Capture the cell that displays the provided text and extract its [X, Y] central coordinate. 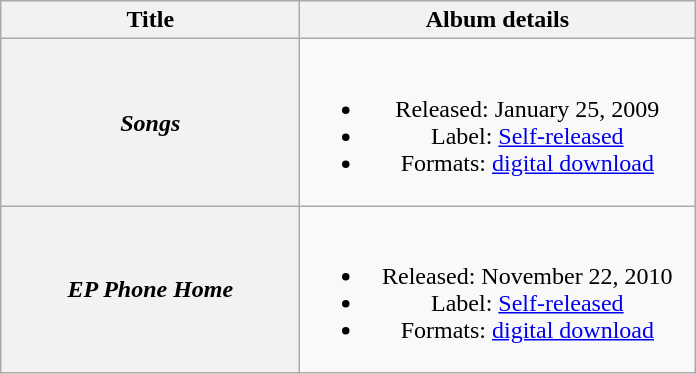
Title [150, 20]
Released: November 22, 2010Label: Self-releasedFormats: digital download [498, 290]
Released: January 25, 2009Label: Self-releasedFormats: digital download [498, 122]
Songs [150, 122]
EP Phone Home [150, 290]
Album details [498, 20]
